Return the (X, Y) coordinate for the center point of the cell that contains the specified text.  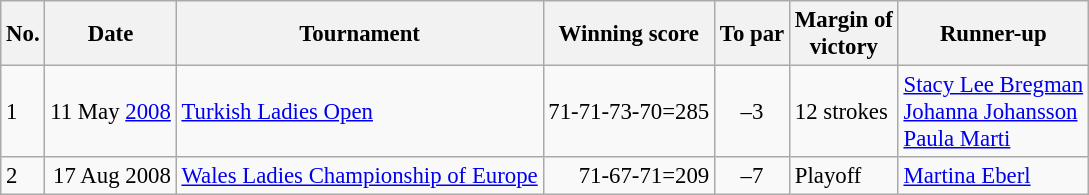
Margin ofvictory (844, 34)
1 (23, 112)
Playoff (844, 176)
Winning score (629, 34)
Martina Eberl (993, 176)
Wales Ladies Championship of Europe (360, 176)
2 (23, 176)
No. (23, 34)
To par (752, 34)
12 strokes (844, 112)
Tournament (360, 34)
11 May 2008 (110, 112)
71-67-71=209 (629, 176)
17 Aug 2008 (110, 176)
Turkish Ladies Open (360, 112)
–7 (752, 176)
Runner-up (993, 34)
Date (110, 34)
71-71-73-70=285 (629, 112)
Stacy Lee Bregman Johanna Johansson Paula Marti (993, 112)
–3 (752, 112)
